From the cell containing the given text, extract its center point as (x, y) coordinate. 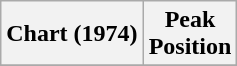
Chart (1974) (72, 34)
PeakPosition (190, 34)
